Capture the cell that displays the provided text and extract its [X, Y] central coordinate. 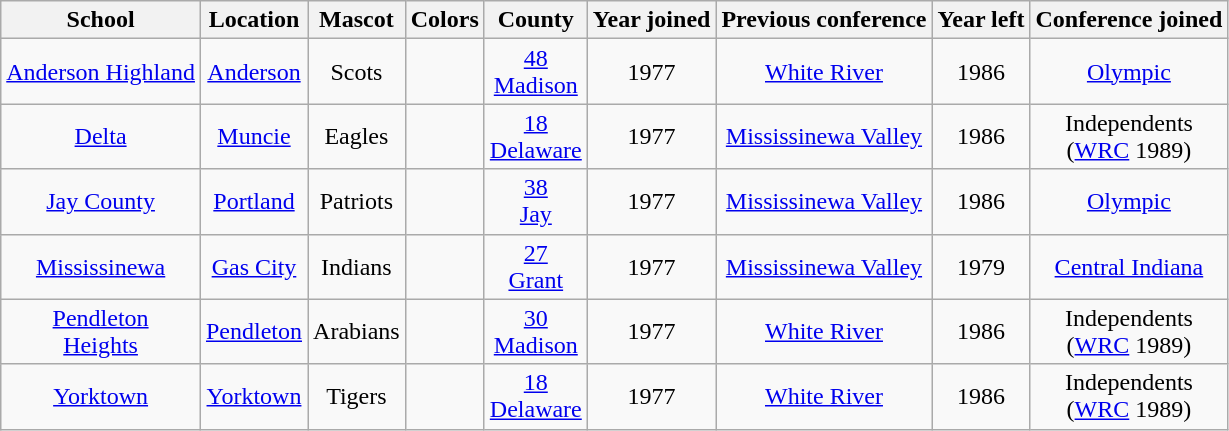
Central Indiana [1129, 266]
Anderson Highland [101, 72]
Jay County [101, 202]
1979 [981, 266]
27 Grant [536, 266]
Delta [101, 136]
48 Madison [536, 72]
Previous conference [824, 20]
Colors [444, 20]
Gas City [254, 266]
Location [254, 20]
Conference joined [1129, 20]
Anderson [254, 72]
Patriots [357, 202]
Muncie [254, 136]
County [536, 20]
Pendleton Heights [101, 332]
30 Madison [536, 332]
Arabians [357, 332]
Mississinewa [101, 266]
Pendleton [254, 332]
Indians [357, 266]
Portland [254, 202]
Tigers [357, 396]
Year joined [652, 20]
Year left [981, 20]
Mascot [357, 20]
Scots [357, 72]
School [101, 20]
38 Jay [536, 202]
Eagles [357, 136]
